Search for the cell housing the specified text and yield its (X, Y) center coordinate. 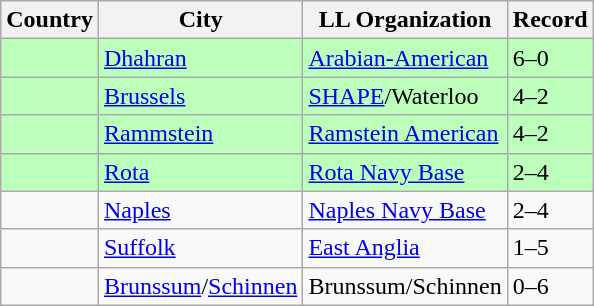
East Anglia (405, 248)
Dhahran (200, 58)
Naples Navy Base (405, 210)
Naples (200, 210)
City (200, 20)
Suffolk (200, 248)
Rammstein (200, 134)
Arabian-American (405, 58)
LL Organization (405, 20)
Rota (200, 172)
1–5 (550, 248)
0–6 (550, 286)
Record (550, 20)
6–0 (550, 58)
Ramstein American (405, 134)
SHAPE/Waterloo (405, 96)
Country (50, 20)
Brussels (200, 96)
Rota Navy Base (405, 172)
